Provide the (X, Y) coordinate of the cell's center where the given text is located.  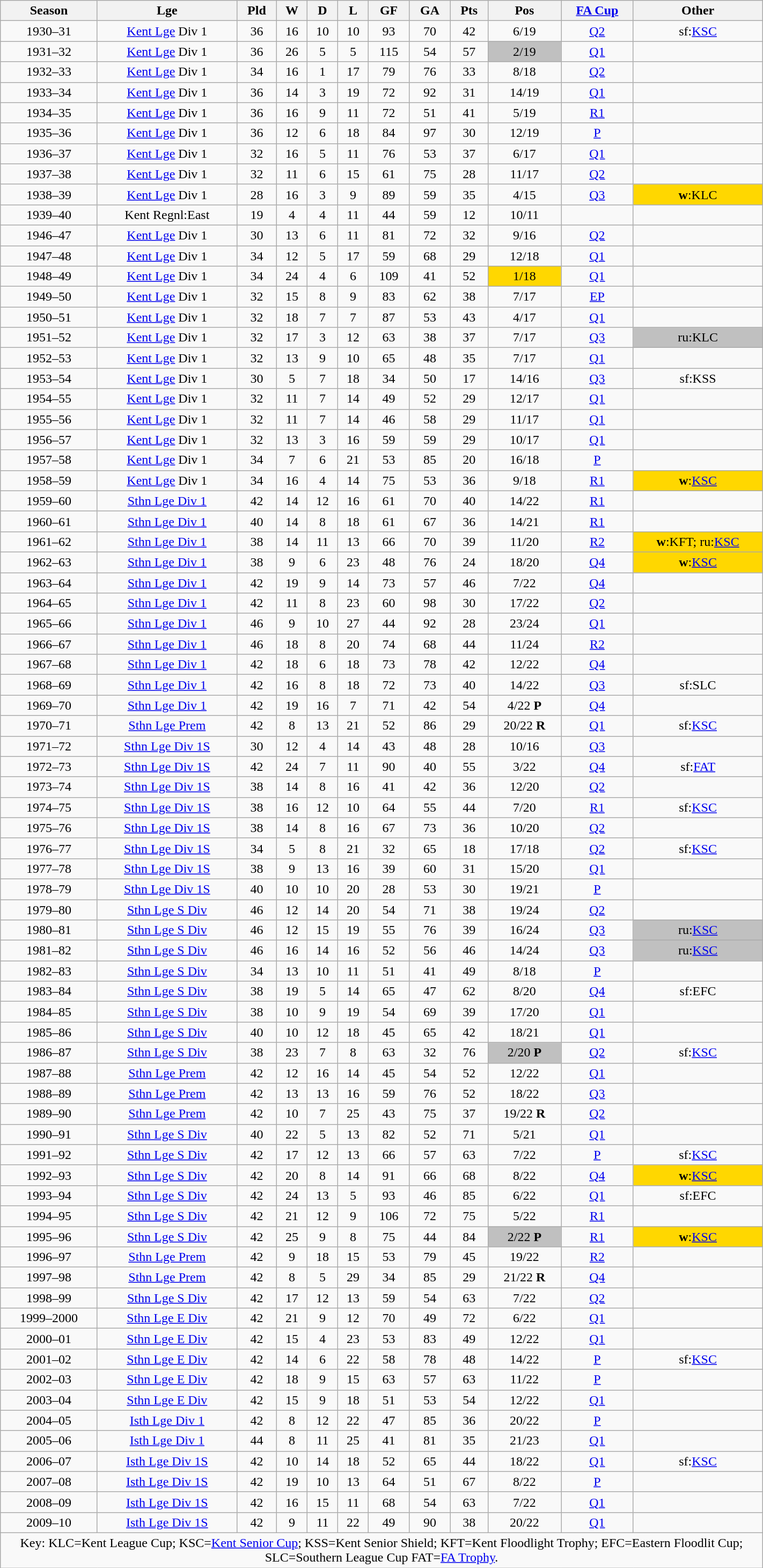
86 (430, 726)
1946–47 (49, 235)
109 (388, 276)
5/19 (525, 113)
9/16 (525, 235)
1932–33 (49, 72)
98 (430, 603)
Other (698, 11)
87 (388, 317)
10/16 (525, 746)
1979–80 (49, 910)
12/19 (525, 133)
1999–2000 (49, 1318)
1959–60 (49, 501)
1933–34 (49, 92)
1987–88 (49, 1073)
1962–63 (49, 562)
2001–02 (49, 1359)
1998–99 (49, 1298)
1963–64 (49, 582)
D (323, 11)
1949–50 (49, 297)
1938–39 (49, 194)
1996–97 (49, 1257)
1989–90 (49, 1114)
14/16 (525, 378)
1988–89 (49, 1093)
1980–81 (49, 930)
1972–73 (49, 767)
26 (292, 52)
w:KFT; ru:KSC (698, 542)
2004–05 (49, 1420)
Pos (525, 11)
W (292, 11)
1981–82 (49, 951)
1973–74 (49, 787)
19/21 (525, 889)
1931–32 (49, 52)
97 (430, 133)
50 (430, 378)
17/22 (525, 603)
Lge (167, 11)
1957–58 (49, 460)
1939–40 (49, 215)
8/20 (525, 991)
2009–10 (49, 1522)
12/18 (525, 256)
1990–91 (49, 1134)
56 (430, 951)
4/22 P (525, 705)
1955–56 (49, 419)
74 (388, 644)
1976–77 (49, 848)
10/17 (525, 440)
1985–86 (49, 1032)
1966–67 (49, 644)
1951–52 (49, 338)
6/19 (525, 31)
16/18 (525, 460)
1956–57 (49, 440)
2/19 (525, 52)
14/19 (525, 92)
1934–35 (49, 113)
14/21 (525, 521)
2007–08 (49, 1482)
L (353, 11)
1954–55 (49, 399)
1993–94 (49, 1195)
1964–65 (49, 603)
1986–87 (49, 1053)
1947–48 (49, 256)
11/22 (525, 1380)
2/20 P (525, 1053)
4/15 (525, 194)
1991–92 (49, 1155)
sf:FAT (698, 767)
1935–36 (49, 133)
1930–31 (49, 31)
115 (388, 52)
w:KLC (698, 194)
11/20 (525, 542)
1970–71 (49, 726)
sf:SLC (698, 685)
33 (469, 72)
12/20 (525, 787)
1994–95 (49, 1216)
19/22 (525, 1257)
5/21 (525, 1134)
ru:KLC (698, 338)
69 (430, 1012)
1958–59 (49, 480)
1997–98 (49, 1278)
Kent Regnl:East (167, 215)
1965–66 (49, 624)
12/17 (525, 399)
1974–75 (49, 807)
Season (49, 11)
89 (388, 194)
21/22 R (525, 1278)
27 (353, 624)
1977–78 (49, 869)
23/24 (525, 624)
14/24 (525, 951)
82 (388, 1134)
GF (388, 11)
EP (597, 297)
1967–68 (49, 665)
7/20 (525, 807)
5/22 (525, 1216)
91 (388, 1175)
1992–93 (49, 1175)
1969–70 (49, 705)
2008–09 (49, 1502)
1937–38 (49, 174)
1952–53 (49, 358)
1975–76 (49, 828)
17/20 (525, 1012)
1984–85 (49, 1012)
1961–62 (49, 542)
1936–37 (49, 154)
11/24 (525, 644)
10/11 (525, 215)
17/18 (525, 848)
19/24 (525, 910)
9/18 (525, 480)
21/23 (525, 1441)
2002–03 (49, 1380)
3/22 (525, 767)
18/20 (525, 562)
1982–83 (49, 971)
2003–04 (49, 1400)
1960–61 (49, 521)
1968–69 (49, 685)
1983–84 (49, 991)
1 (323, 72)
Pts (469, 11)
16/24 (525, 930)
10/20 (525, 828)
2006–07 (49, 1461)
sf:KSS (698, 378)
1/18 (525, 276)
6/17 (525, 154)
1953–54 (49, 378)
106 (388, 1216)
1978–79 (49, 889)
15/20 (525, 869)
19/22 R (525, 1114)
2000–01 (49, 1339)
Pld (256, 11)
FA Cup (597, 11)
1995–96 (49, 1236)
20/22 R (525, 726)
1971–72 (49, 746)
4/17 (525, 317)
2/22 P (525, 1236)
2005–06 (49, 1441)
1948–49 (49, 276)
GA (430, 11)
1950–51 (49, 317)
18/21 (525, 1032)
